Determine the [x, y] coordinate at the center of the cell enclosing the given text.  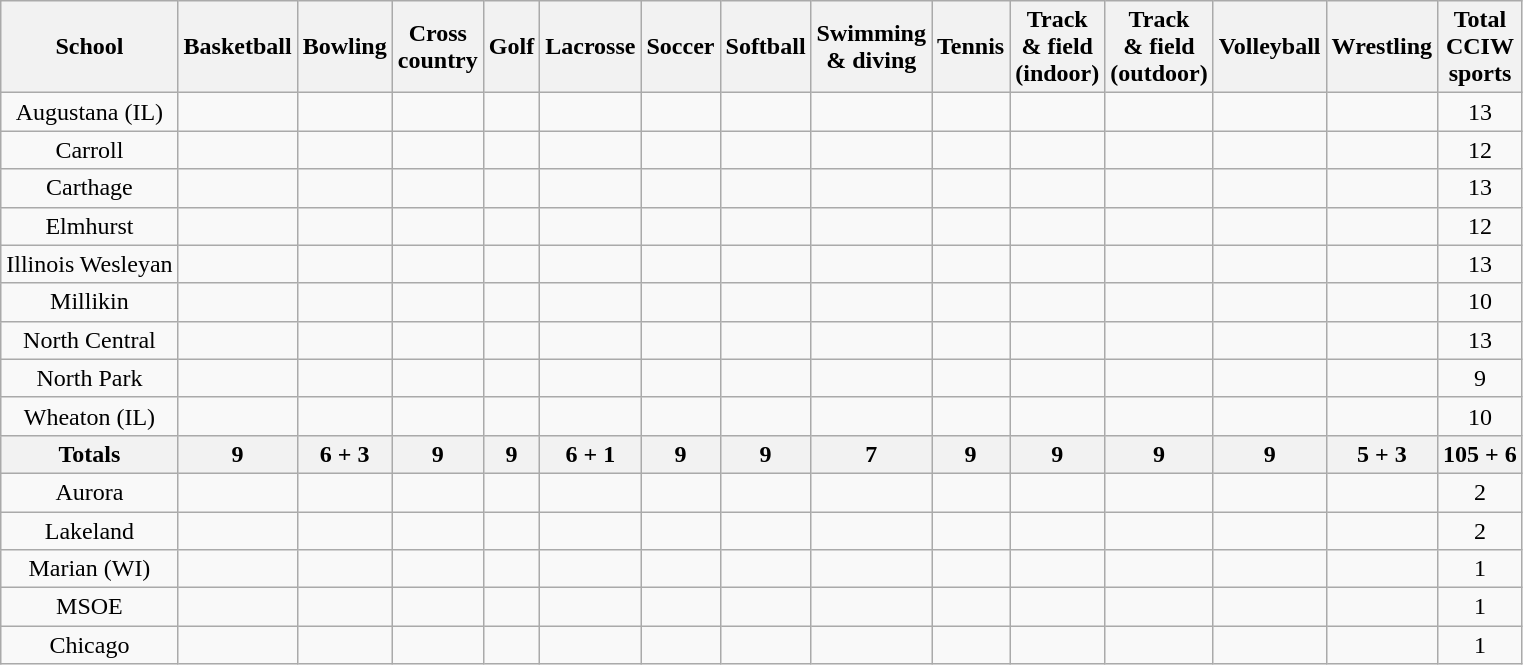
Crosscountry [438, 47]
Lakeland [90, 531]
North Park [90, 378]
Basketball [238, 47]
6 + 1 [590, 454]
5 + 3 [1382, 454]
Totals [90, 454]
Carroll [90, 150]
Elmhurst [90, 226]
6 + 3 [344, 454]
Aurora [90, 492]
North Central [90, 340]
Swimming& diving [871, 47]
School [90, 47]
Illinois Wesleyan [90, 264]
Lacrosse [590, 47]
Volleyball [1270, 47]
105 + 6 [1480, 454]
Bowling [344, 47]
Chicago [90, 645]
Track& field(indoor) [1058, 47]
Wrestling [1382, 47]
Golf [511, 47]
TotalCCIWsports [1480, 47]
Softball [766, 47]
7 [871, 454]
Track& field(outdoor) [1159, 47]
Augustana (IL) [90, 112]
Tennis [971, 47]
Marian (WI) [90, 569]
Millikin [90, 302]
Soccer [680, 47]
MSOE [90, 607]
Wheaton (IL) [90, 416]
Carthage [90, 188]
